Search for the cell housing the specified text and yield its (X, Y) center coordinate. 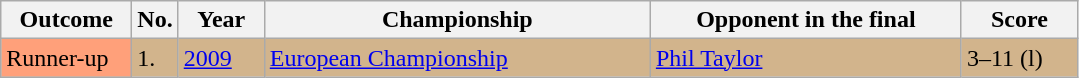
Score (1019, 20)
3–11 (l) (1019, 58)
Phil Taylor (806, 58)
Outcome (66, 20)
Championship (457, 20)
2009 (221, 58)
European Championship (457, 58)
Opponent in the final (806, 20)
Runner-up (66, 58)
No. (155, 20)
Year (221, 20)
1. (155, 58)
